Output the (x, y) coordinate of the center of the cell containing the given text.  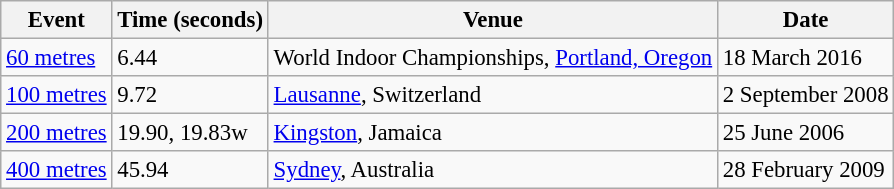
45.94 (190, 170)
Event (56, 20)
Venue (492, 20)
Time (seconds) (190, 20)
Date (805, 20)
400 metres (56, 170)
9.72 (190, 95)
18 March 2016 (805, 58)
6.44 (190, 58)
60 metres (56, 58)
200 metres (56, 133)
28 February 2009 (805, 170)
25 June 2006 (805, 133)
Kingston, Jamaica (492, 133)
2 September 2008 (805, 95)
19.90, 19.83w (190, 133)
100 metres (56, 95)
World Indoor Championships, Portland, Oregon (492, 58)
Sydney, Australia (492, 170)
Lausanne, Switzerland (492, 95)
